Capture the cell that displays the provided text and extract its (x, y) central coordinate. 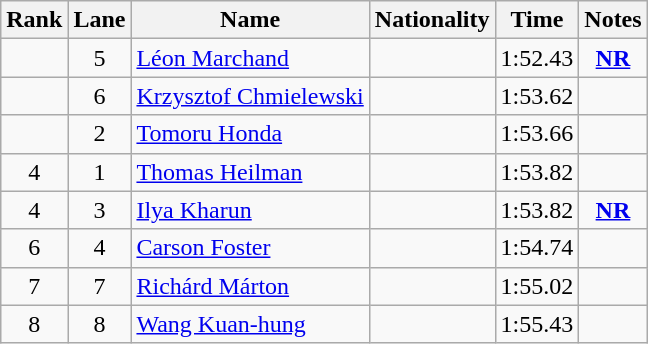
2 (100, 134)
Richárd Márton (250, 286)
1:54.74 (537, 248)
1:53.62 (537, 96)
Notes (613, 20)
Time (537, 20)
Ilya Kharun (250, 210)
Lane (100, 20)
5 (100, 58)
Nationality (432, 20)
3 (100, 210)
Krzysztof Chmielewski (250, 96)
1:52.43 (537, 58)
Carson Foster (250, 248)
1:53.66 (537, 134)
1:55.02 (537, 286)
1 (100, 172)
Name (250, 20)
Rank (34, 20)
Wang Kuan-hung (250, 324)
Tomoru Honda (250, 134)
1:55.43 (537, 324)
Thomas Heilman (250, 172)
Léon Marchand (250, 58)
